Locate the cell with the specified text and output its (x, y) center coordinate. 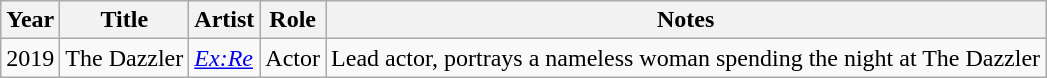
Actor (293, 58)
Notes (686, 20)
Artist (224, 20)
The Dazzler (124, 58)
Title (124, 20)
Lead actor, portrays a nameless woman spending the night at The Dazzler (686, 58)
Role (293, 20)
2019 (30, 58)
Year (30, 20)
Ex:Re (224, 58)
